For the text-containing cell, return its midpoint in [x, y] coordinate format. 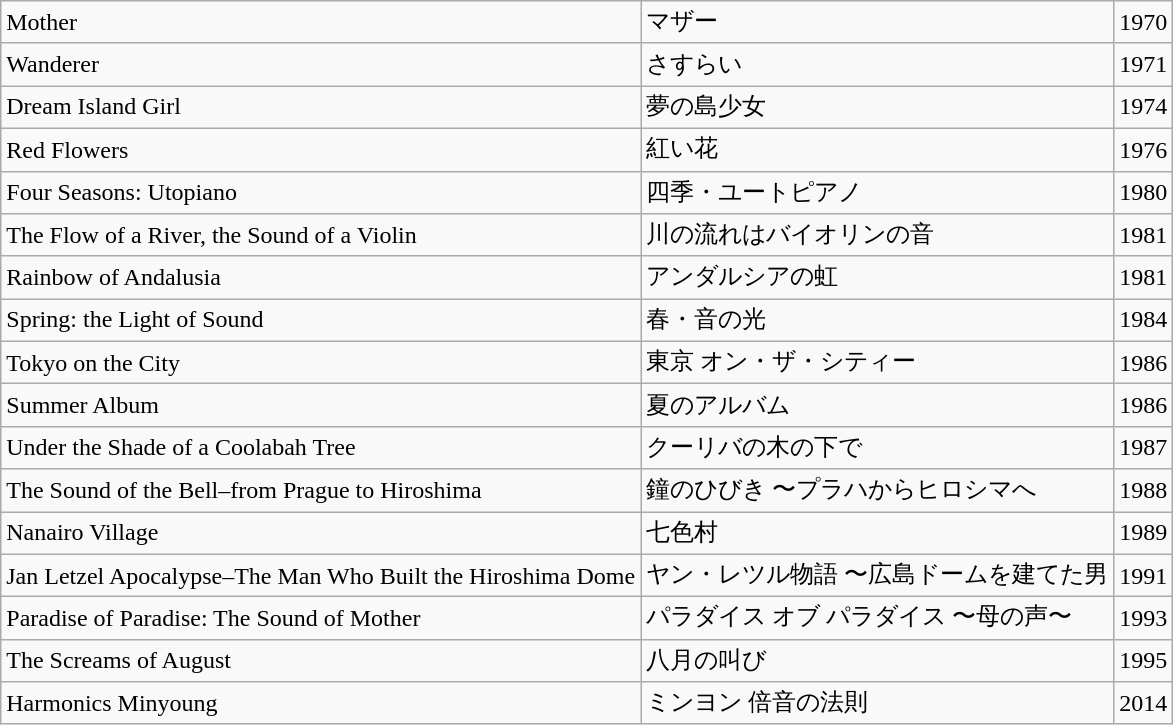
Spring: the Light of Sound [321, 320]
Nanairo Village [321, 534]
Wanderer [321, 64]
1970 [1144, 22]
2014 [1144, 704]
Four Seasons: Utopiano [321, 192]
八月の叫び [878, 660]
クーリバの木の下で [878, 448]
The Flow of a River, the Sound of a Violin [321, 236]
Dream Island Girl [321, 108]
夏のアルバム [878, 406]
夢の島少女 [878, 108]
1984 [1144, 320]
七色村 [878, 534]
The Screams of August [321, 660]
パラダイス オブ パラダイス 〜母の声〜 [878, 618]
Rainbow of Andalusia [321, 278]
Mother [321, 22]
The Sound of the Bell–from Prague to Hiroshima [321, 490]
1988 [1144, 490]
Under the Shade of a Coolabah Tree [321, 448]
Harmonics Minyoung [321, 704]
川の流れはバイオリンの音 [878, 236]
Jan Letzel Apocalypse–The Man Who Built the Hiroshima Dome [321, 576]
紅い花 [878, 150]
1991 [1144, 576]
Summer Album [321, 406]
Tokyo on the City [321, 362]
1987 [1144, 448]
東京 オン・ザ・シティー [878, 362]
ミンヨン 倍音の法則 [878, 704]
さすらい [878, 64]
マザー [878, 22]
Red Flowers [321, 150]
アンダルシアの虹 [878, 278]
1976 [1144, 150]
1989 [1144, 534]
1971 [1144, 64]
春・音の光 [878, 320]
1980 [1144, 192]
1995 [1144, 660]
Paradise of Paradise: The Sound of Mother [321, 618]
鐘のひびき 〜プラハからヒロシマへ [878, 490]
1993 [1144, 618]
1974 [1144, 108]
四季・ユートピアノ [878, 192]
ヤン・レツル物語 〜広島ドームを建てた男 [878, 576]
